Search for the cell housing the specified text and yield its (x, y) center coordinate. 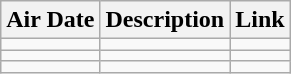
Air Date (50, 20)
Link (260, 20)
Description (165, 20)
